Scan for the cell matching the given text and deliver its (x, y) coordinate at center. 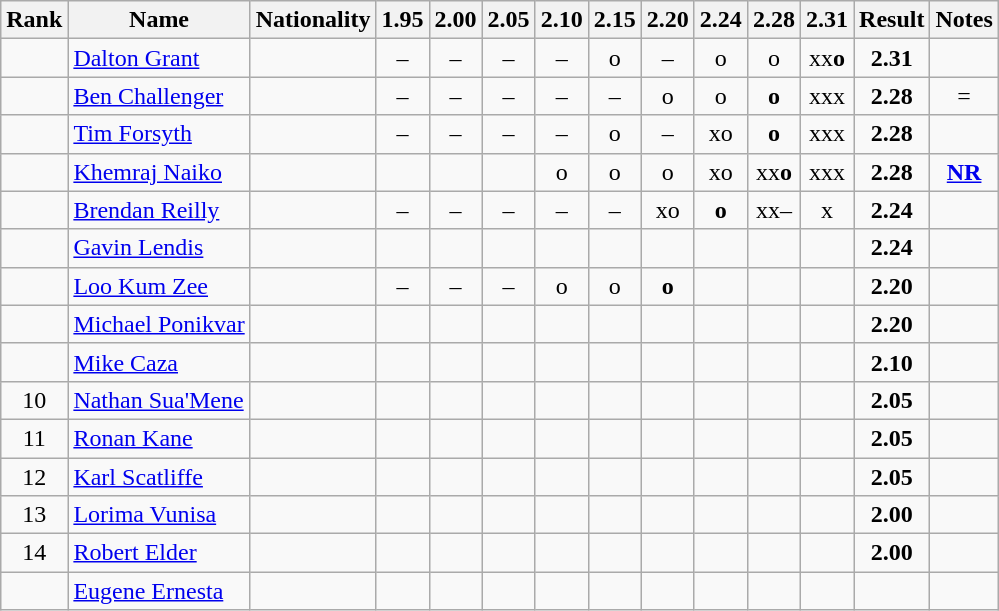
Result (892, 20)
Eugene Ernesta (159, 591)
Tim Forsyth (159, 134)
Nationality (313, 20)
14 (34, 553)
= (964, 96)
Mike Caza (159, 362)
Rank (34, 20)
Gavin Lendis (159, 248)
Khemraj Naiko (159, 172)
Michael Ponikvar (159, 324)
Nathan Sua'Mene (159, 400)
xx– (774, 210)
2.15 (614, 20)
13 (34, 515)
NR (964, 172)
Loo Kum Zee (159, 286)
x (826, 210)
Ben Challenger (159, 96)
1.95 (402, 20)
Robert Elder (159, 553)
11 (34, 438)
Notes (964, 20)
Dalton Grant (159, 58)
Brendan Reilly (159, 210)
Name (159, 20)
Lorima Vunisa (159, 515)
Ronan Kane (159, 438)
12 (34, 477)
10 (34, 400)
Karl Scatliffe (159, 477)
